For the text-containing cell, return its midpoint in [x, y] coordinate format. 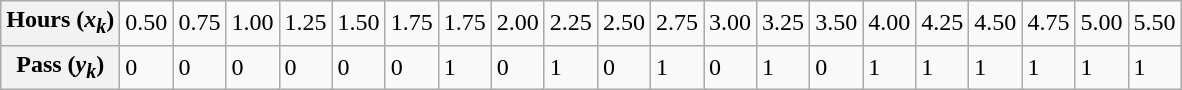
4.25 [942, 23]
Hours (xk) [60, 23]
4.50 [996, 23]
1.00 [252, 23]
0.50 [146, 23]
4.75 [1048, 23]
0.75 [200, 23]
4.00 [890, 23]
2.25 [570, 23]
2.75 [676, 23]
2.00 [518, 23]
3.50 [836, 23]
1.25 [306, 23]
3.25 [784, 23]
3.00 [730, 23]
5.50 [1154, 23]
2.50 [624, 23]
5.00 [1102, 23]
1.50 [358, 23]
Pass (yk) [60, 67]
